For the text-containing cell, return its midpoint in (x, y) coordinate format. 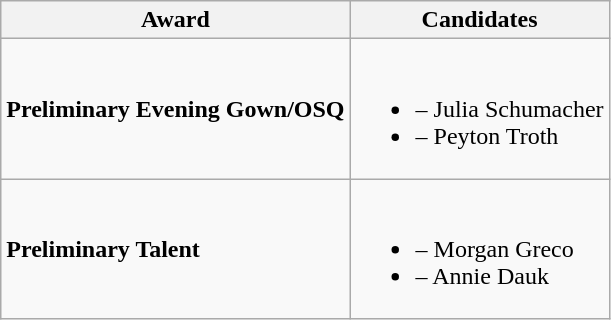
Award (176, 20)
Preliminary Evening Gown/OSQ (176, 109)
Candidates (480, 20)
– Julia Schumacher – Peyton Troth (480, 109)
– Morgan Greco – Annie Dauk (480, 249)
Preliminary Talent (176, 249)
